Return the [X, Y] coordinate for the center point of the cell that contains the specified text.  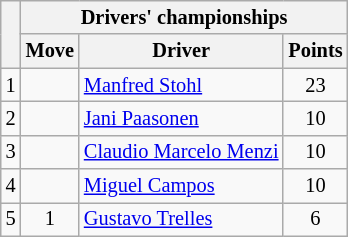
23 [315, 85]
Jani Paasonen [181, 118]
Claudio Marcelo Menzi [181, 152]
5 [11, 219]
Gustavo Trelles [181, 219]
Driver [181, 51]
Drivers' championships [184, 17]
2 [11, 118]
6 [315, 219]
Points [315, 51]
Miguel Campos [181, 186]
Manfred Stohl [181, 85]
4 [11, 186]
3 [11, 152]
Move [50, 51]
